Identify which cell holds the provided text, then report its [x, y] central coordinate. 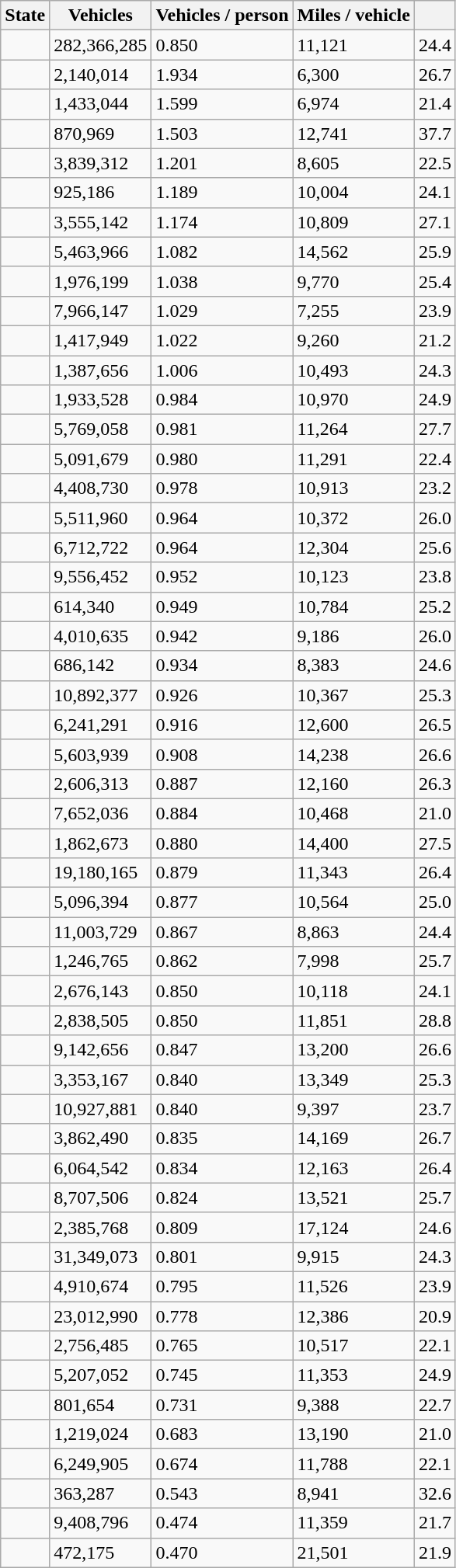
10,564 [353, 902]
21.9 [435, 1552]
0.980 [222, 459]
0.474 [222, 1523]
22.4 [435, 459]
3,555,142 [101, 222]
4,910,674 [101, 1286]
9,770 [353, 281]
0.674 [222, 1464]
25.9 [435, 252]
11,526 [353, 1286]
1,387,656 [101, 370]
11,851 [353, 1020]
28.8 [435, 1020]
10,493 [353, 370]
Miles / vehicle [353, 16]
17,124 [353, 1227]
25.2 [435, 607]
0.908 [222, 754]
363,287 [101, 1493]
0.543 [222, 1493]
0.834 [222, 1168]
14,562 [353, 252]
0.884 [222, 813]
11,343 [353, 873]
12,600 [353, 725]
27.7 [435, 429]
26.3 [435, 784]
0.824 [222, 1198]
1.189 [222, 193]
27.5 [435, 843]
9,388 [353, 1405]
9,556,452 [101, 577]
0.879 [222, 873]
0.984 [222, 400]
13,200 [353, 1050]
13,190 [353, 1434]
6,064,542 [101, 1168]
12,741 [353, 134]
9,260 [353, 340]
870,969 [101, 134]
20.9 [435, 1316]
4,408,730 [101, 488]
26.5 [435, 725]
7,255 [353, 311]
13,349 [353, 1080]
0.862 [222, 961]
10,372 [353, 518]
3,862,490 [101, 1139]
21.7 [435, 1523]
5,769,058 [101, 429]
0.942 [222, 636]
1,219,024 [101, 1434]
10,927,881 [101, 1109]
0.949 [222, 607]
23,012,990 [101, 1316]
7,966,147 [101, 311]
Vehicles / person [222, 16]
0.745 [222, 1375]
0.835 [222, 1139]
0.765 [222, 1346]
1.082 [222, 252]
21.4 [435, 104]
11,003,729 [101, 932]
7,652,036 [101, 813]
0.880 [222, 843]
22.7 [435, 1405]
10,123 [353, 577]
11,359 [353, 1523]
23.7 [435, 1109]
11,788 [353, 1464]
925,186 [101, 193]
1.599 [222, 104]
19,180,165 [101, 873]
686,142 [101, 666]
11,264 [353, 429]
2,676,143 [101, 991]
1,933,528 [101, 400]
472,175 [101, 1552]
8,707,506 [101, 1198]
32.6 [435, 1493]
12,163 [353, 1168]
2,140,014 [101, 75]
12,304 [353, 548]
8,383 [353, 666]
7,998 [353, 961]
0.795 [222, 1286]
22.5 [435, 163]
14,400 [353, 843]
25.0 [435, 902]
0.978 [222, 488]
0.877 [222, 902]
25.6 [435, 548]
1,862,673 [101, 843]
0.778 [222, 1316]
10,892,377 [101, 695]
5,207,052 [101, 1375]
614,340 [101, 607]
31,349,073 [101, 1257]
0.916 [222, 725]
9,408,796 [101, 1523]
3,353,167 [101, 1080]
9,397 [353, 1109]
12,386 [353, 1316]
6,300 [353, 75]
0.731 [222, 1405]
25.4 [435, 281]
21,501 [353, 1552]
14,238 [353, 754]
37.7 [435, 134]
0.934 [222, 666]
10,970 [353, 400]
0.470 [222, 1552]
1.029 [222, 311]
9,186 [353, 636]
8,863 [353, 932]
1,246,765 [101, 961]
5,096,394 [101, 902]
5,511,960 [101, 518]
9,915 [353, 1257]
11,353 [353, 1375]
21.2 [435, 340]
10,809 [353, 222]
10,118 [353, 991]
1.038 [222, 281]
10,004 [353, 193]
1.503 [222, 134]
5,091,679 [101, 459]
6,249,905 [101, 1464]
6,241,291 [101, 725]
3,839,312 [101, 163]
1.201 [222, 163]
2,838,505 [101, 1020]
1.174 [222, 222]
14,169 [353, 1139]
11,291 [353, 459]
1.006 [222, 370]
12,160 [353, 784]
0.867 [222, 932]
2,385,768 [101, 1227]
0.981 [222, 429]
0.801 [222, 1257]
1,417,949 [101, 340]
13,521 [353, 1198]
1,976,199 [101, 281]
0.683 [222, 1434]
0.887 [222, 784]
5,463,966 [101, 252]
10,784 [353, 607]
5,603,939 [101, 754]
10,517 [353, 1346]
10,468 [353, 813]
11,121 [353, 45]
0.809 [222, 1227]
10,367 [353, 695]
23.8 [435, 577]
9,142,656 [101, 1050]
1.022 [222, 340]
10,913 [353, 488]
4,010,635 [101, 636]
Vehicles [101, 16]
8,941 [353, 1493]
282,366,285 [101, 45]
27.1 [435, 222]
0.926 [222, 695]
8,605 [353, 163]
1,433,044 [101, 104]
23.2 [435, 488]
0.847 [222, 1050]
2,756,485 [101, 1346]
6,712,722 [101, 548]
1.934 [222, 75]
State [25, 16]
0.952 [222, 577]
801,654 [101, 1405]
6,974 [353, 104]
2,606,313 [101, 784]
